Pinpoint the cell where the given text exists, returning its [x, y] midpoint coordinate. 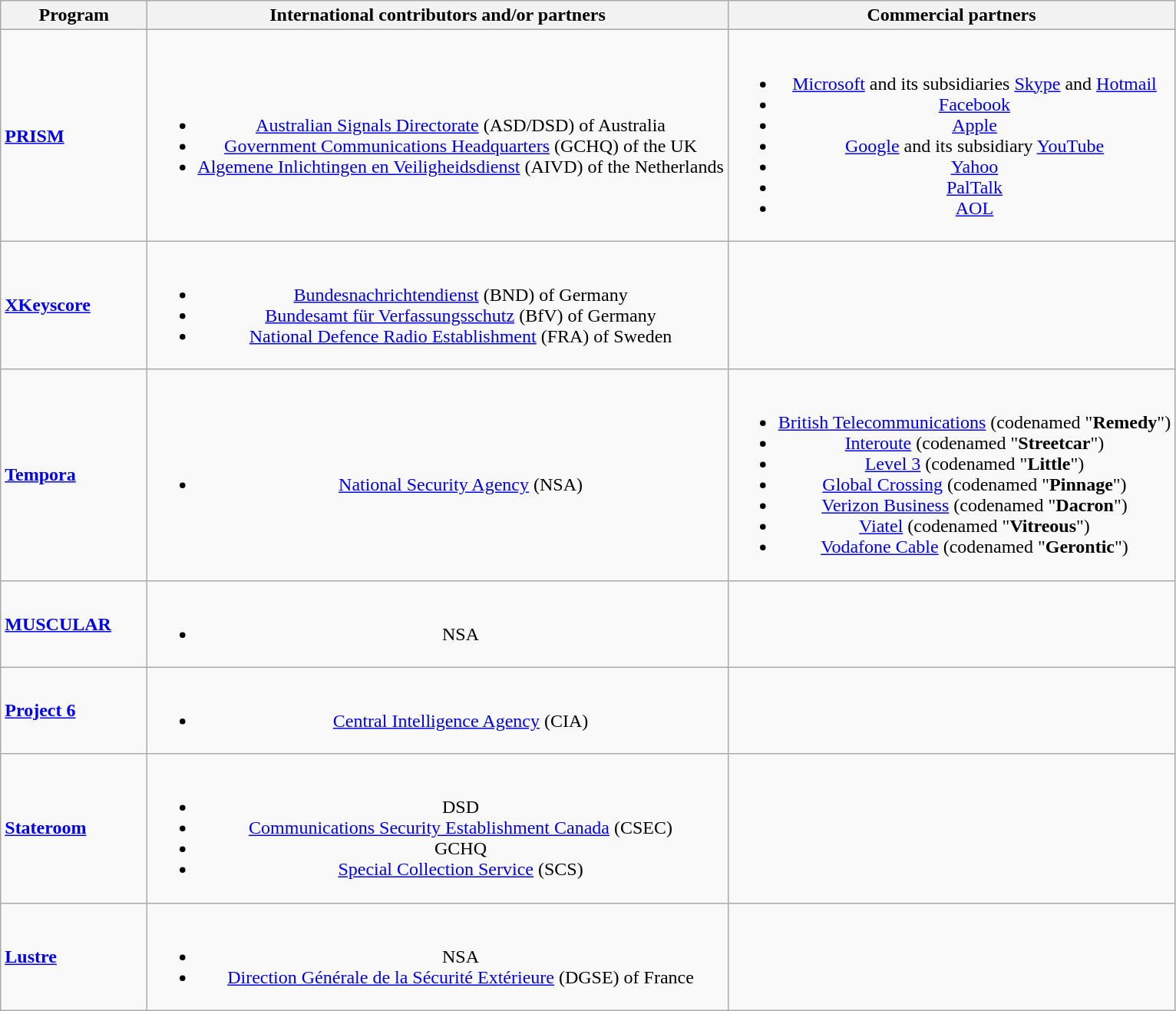
NSA Direction Générale de la Sécurité Extérieure (DGSE) of France [438, 956]
MUSCULAR [74, 623]
Program [74, 15]
International contributors and/or partners [438, 15]
Commercial partners [951, 15]
Tempora [74, 474]
PRISM [74, 135]
National Security Agency (NSA) [438, 474]
Central Intelligence Agency (CIA) [438, 711]
DSD Communications Security Establishment Canada (CSEC) GCHQ Special Collection Service (SCS) [438, 828]
Microsoft and its subsidiaries Skype and HotmailFacebookAppleGoogle and its subsidiary YouTubeYahooPalTalkAOL [951, 135]
Bundesnachrichtendienst (BND) of Germany Bundesamt für Verfassungsschutz (BfV) of Germany National Defence Radio Establishment (FRA) of Sweden [438, 306]
NSA [438, 623]
Stateroom [74, 828]
Lustre [74, 956]
XKeyscore [74, 306]
Project 6 [74, 711]
